Scan for the cell matching the given text and deliver its [x, y] coordinate at center. 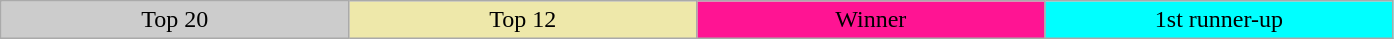
Winner [871, 20]
Top 12 [523, 20]
1st runner-up [1219, 20]
Top 20 [175, 20]
